Locate the cell with the specified text and output its [x, y] center coordinate. 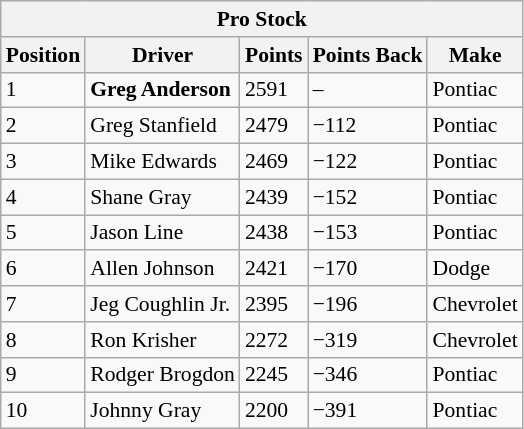
1 [43, 90]
−170 [368, 269]
−153 [368, 233]
−319 [368, 340]
2245 [274, 375]
– [368, 90]
Rodger Brogdon [162, 375]
4 [43, 197]
5 [43, 233]
Shane Gray [162, 197]
Allen Johnson [162, 269]
10 [43, 411]
2200 [274, 411]
2469 [274, 162]
−391 [368, 411]
8 [43, 340]
2438 [274, 233]
Driver [162, 55]
3 [43, 162]
Ron Krisher [162, 340]
−152 [368, 197]
2395 [274, 304]
2 [43, 126]
−196 [368, 304]
Points [274, 55]
Make [474, 55]
Pro Stock [262, 19]
2439 [274, 197]
Johnny Gray [162, 411]
9 [43, 375]
Jason Line [162, 233]
Greg Stanfield [162, 126]
2479 [274, 126]
2421 [274, 269]
Greg Anderson [162, 90]
−112 [368, 126]
2591 [274, 90]
Jeg Coughlin Jr. [162, 304]
2272 [274, 340]
Position [43, 55]
7 [43, 304]
−122 [368, 162]
Mike Edwards [162, 162]
−346 [368, 375]
6 [43, 269]
Dodge [474, 269]
Points Back [368, 55]
